Extract the [x, y] coordinate from the center of the cell holding the provided text.  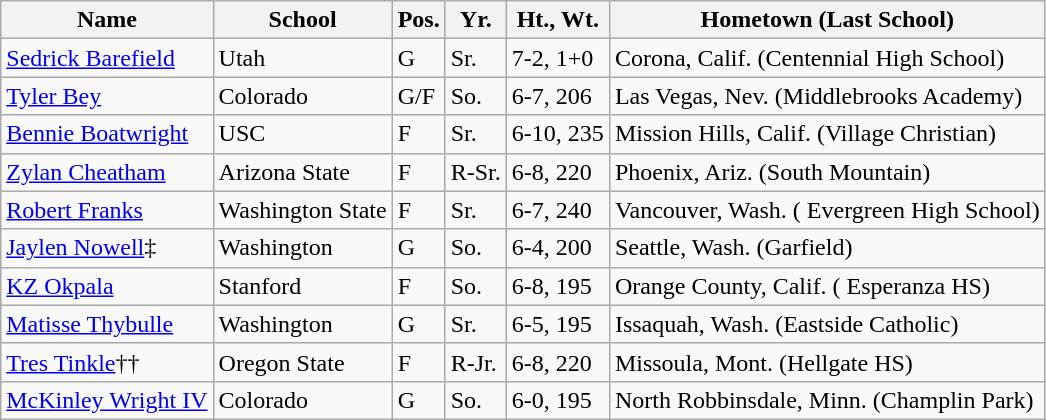
Corona, Calif. (Centennial High School) [827, 58]
Mission Hills, Calif. (Village Christian) [827, 134]
KZ Okpala [107, 286]
Tres Tinkle†† [107, 362]
6-5, 195 [558, 324]
Matisse Thybulle [107, 324]
Sedrick Barefield [107, 58]
6-10, 235 [558, 134]
Bennie Boatwright [107, 134]
Vancouver, Wash. ( Evergreen High School) [827, 210]
Hometown (Last School) [827, 20]
Ht., Wt. [558, 20]
Missoula, Mont. (Hellgate HS) [827, 362]
Washington State [302, 210]
Yr. [476, 20]
6-0, 195 [558, 400]
Stanford [302, 286]
Pos. [418, 20]
Robert Franks [107, 210]
6-8, 195 [558, 286]
R-Sr. [476, 172]
G/F [418, 96]
6-4, 200 [558, 248]
Tyler Bey [107, 96]
6-7, 240 [558, 210]
Jaylen Nowell‡ [107, 248]
Name [107, 20]
North Robbinsdale, Minn. (Champlin Park) [827, 400]
Utah [302, 58]
School [302, 20]
Oregon State [302, 362]
Las Vegas, Nev. (Middlebrooks Academy) [827, 96]
R-Jr. [476, 362]
Zylan Cheatham [107, 172]
USC [302, 134]
7-2, 1+0 [558, 58]
6-7, 206 [558, 96]
Arizona State [302, 172]
Issaquah, Wash. (Eastside Catholic) [827, 324]
McKinley Wright IV [107, 400]
Orange County, Calif. ( Esperanza HS) [827, 286]
Seattle, Wash. (Garfield) [827, 248]
Phoenix, Ariz. (South Mountain) [827, 172]
